Determine the (X, Y) coordinate at the center of the cell enclosing the given text.  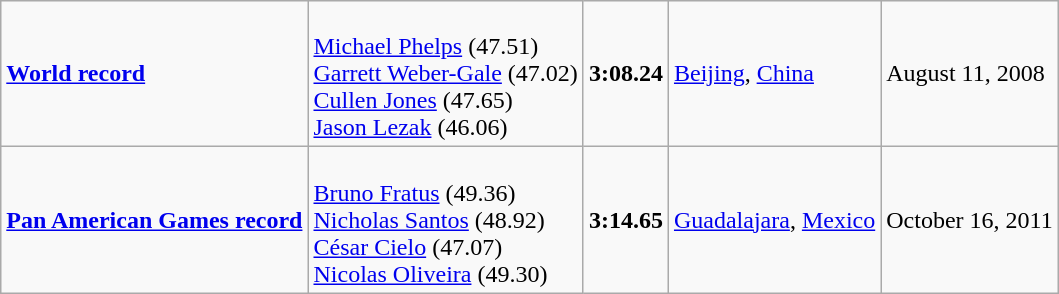
Pan American Games record (154, 220)
August 11, 2008 (970, 74)
Michael Phelps (47.51)Garrett Weber-Gale (47.02)Cullen Jones (47.65)Jason Lezak (46.06) (446, 74)
Guadalajara, Mexico (774, 220)
World record (154, 74)
October 16, 2011 (970, 220)
Bruno Fratus (49.36)Nicholas Santos (48.92)César Cielo (47.07)Nicolas Oliveira (49.30) (446, 220)
3:08.24 (626, 74)
Beijing, China (774, 74)
3:14.65 (626, 220)
